Search for the cell housing the specified text and yield its [x, y] center coordinate. 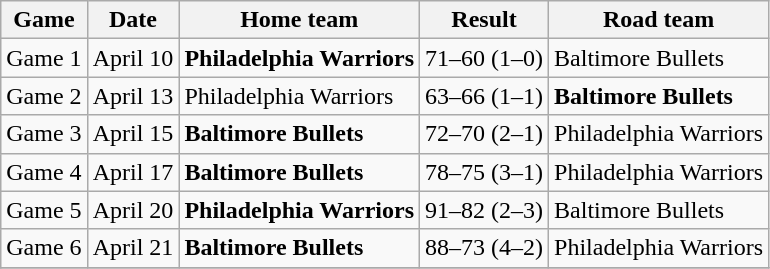
Game 6 [44, 248]
Game 3 [44, 134]
Game 1 [44, 58]
Game 2 [44, 96]
Home team [300, 20]
April 17 [133, 172]
Game [44, 20]
Date [133, 20]
April 20 [133, 210]
Game 5 [44, 210]
63–66 (1–1) [484, 96]
91–82 (2–3) [484, 210]
April 13 [133, 96]
72–70 (2–1) [484, 134]
Road team [659, 20]
Game 4 [44, 172]
April 15 [133, 134]
88–73 (4–2) [484, 248]
78–75 (3–1) [484, 172]
71–60 (1–0) [484, 58]
April 10 [133, 58]
April 21 [133, 248]
Result [484, 20]
